Output the (x, y) coordinate of the center of the cell containing the given text.  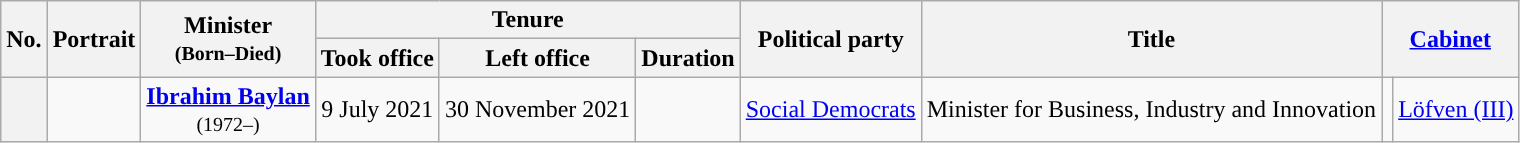
Left office (537, 58)
Löfven (III) (1456, 110)
Took office (377, 58)
Title (1151, 39)
Duration (688, 58)
Minister(Born–Died) (228, 39)
Tenure (528, 20)
Portrait (94, 39)
30 November 2021 (537, 110)
9 July 2021 (377, 110)
Political party (830, 39)
Minister for Business, Industry and Innovation (1151, 110)
Social Democrats (830, 110)
No. (24, 39)
Ibrahim Baylan(1972–) (228, 110)
Cabinet (1450, 39)
